Search for the cell housing the specified text and yield its (x, y) center coordinate. 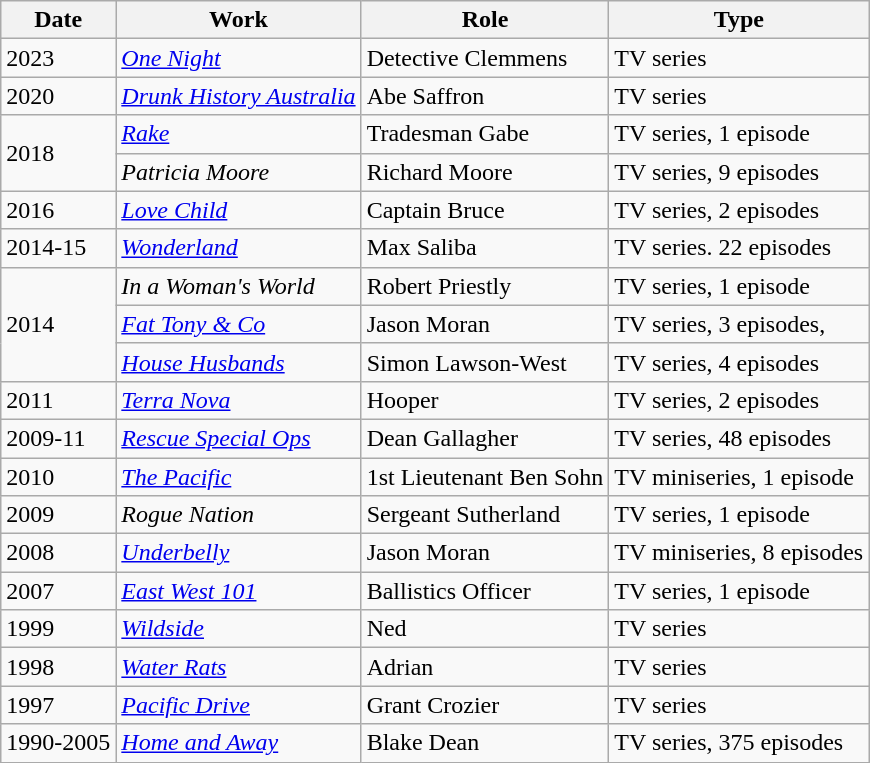
2007 (58, 591)
Max Saliba (485, 248)
Role (485, 20)
Ballistics Officer (485, 591)
Dean Gallagher (485, 438)
2008 (58, 553)
Pacific Drive (238, 705)
Work (238, 20)
2014 (58, 324)
Grant Crozier (485, 705)
TV miniseries, 1 episode (739, 477)
TV series, 375 episodes (739, 743)
2014-15 (58, 248)
Patricia Moore (238, 172)
Abe Saffron (485, 96)
Love Child (238, 210)
One Night (238, 58)
Wildside (238, 629)
Date (58, 20)
House Husbands (238, 362)
Terra Nova (238, 400)
Hooper (485, 400)
Ned (485, 629)
Robert Priestly (485, 286)
1999 (58, 629)
2016 (58, 210)
2020 (58, 96)
1990-2005 (58, 743)
Rescue Special Ops (238, 438)
Simon Lawson-West (485, 362)
Home and Away (238, 743)
Captain Bruce (485, 210)
2009-11 (58, 438)
TV series, 48 episodes (739, 438)
Type (739, 20)
Richard Moore (485, 172)
Tradesman Gabe (485, 134)
TV series, 3 episodes, (739, 324)
2011 (58, 400)
Drunk History Australia (238, 96)
2010 (58, 477)
TV series, 4 episodes (739, 362)
Wonderland (238, 248)
TV miniseries, 8 episodes (739, 553)
Fat Tony & Co (238, 324)
2023 (58, 58)
In a Woman's World (238, 286)
The Pacific (238, 477)
2018 (58, 153)
TV series. 22 episodes (739, 248)
Rake (238, 134)
East West 101 (238, 591)
1997 (58, 705)
Blake Dean (485, 743)
Adrian (485, 667)
Rogue Nation (238, 515)
TV series, 9 episodes (739, 172)
1st Lieutenant Ben Sohn (485, 477)
Underbelly (238, 553)
2009 (58, 515)
Water Rats (238, 667)
Detective Clemmens (485, 58)
Sergeant Sutherland (485, 515)
1998 (58, 667)
